Return (x, y) of the center of cell containing provided text 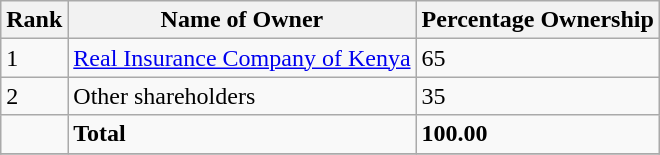
2 (34, 96)
Total (242, 134)
Other shareholders (242, 96)
Percentage Ownership (538, 20)
Real Insurance Company of Kenya (242, 58)
65 (538, 58)
35 (538, 96)
Rank (34, 20)
Name of Owner (242, 20)
100.00 (538, 134)
1 (34, 58)
